From the cell containing the given text, extract its center point as [X, Y] coordinate. 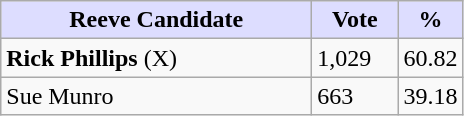
Vote [355, 20]
39.18 [430, 96]
1,029 [355, 58]
% [430, 20]
663 [355, 96]
Rick Phillips (X) [156, 58]
Sue Munro [156, 96]
Reeve Candidate [156, 20]
60.82 [430, 58]
